Identify which cell holds the provided text, then report its [x, y] central coordinate. 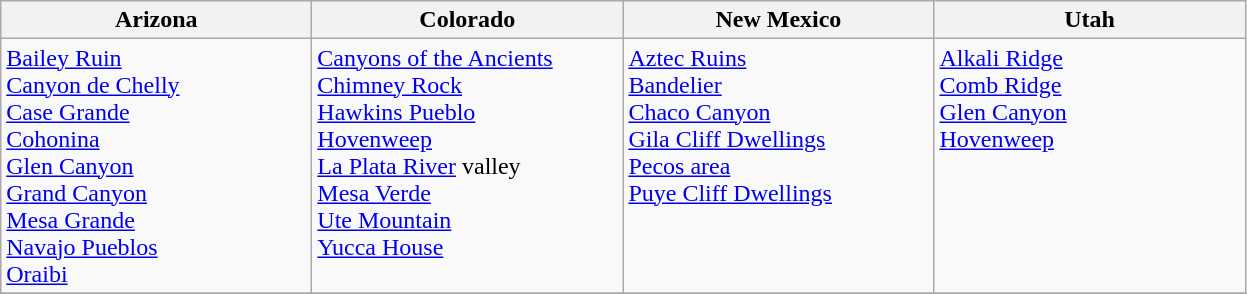
Utah [1090, 20]
Colorado [468, 20]
New Mexico [778, 20]
Canyons of the AncientsChimney RockHawkins PuebloHovenweepLa Plata River valleyMesa VerdeUte MountainYucca House [468, 166]
Alkali RidgeComb RidgeGlen CanyonHovenweep [1090, 166]
Arizona [156, 20]
Bailey RuinCanyon de ChellyCase GrandeCohoninaGlen CanyonGrand CanyonMesa GrandeNavajo PueblosOraibi [156, 166]
Aztec RuinsBandelierChaco CanyonGila Cliff Dwellings Pecos areaPuye Cliff Dwellings [778, 166]
